Capture the cell that displays the provided text and extract its [X, Y] central coordinate. 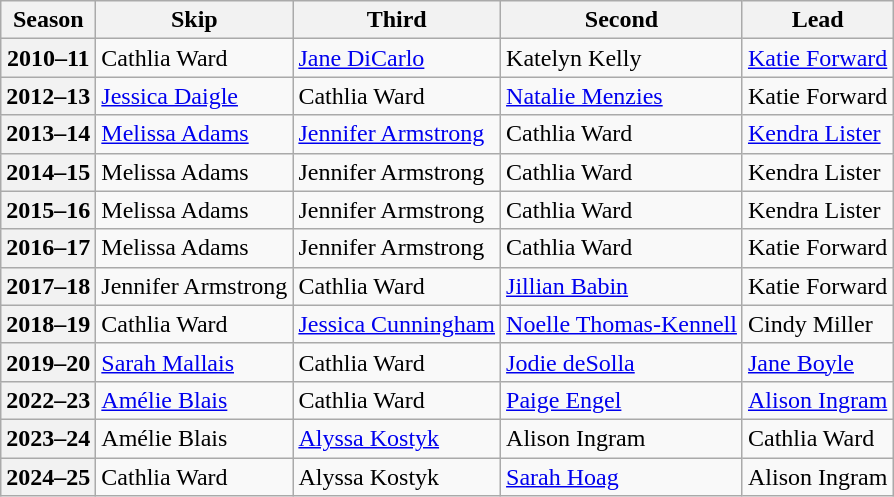
Jane Boyle [817, 362]
2024–25 [48, 477]
Jane DiCarlo [397, 58]
Cindy Miller [817, 324]
Sarah Hoag [622, 477]
2023–24 [48, 438]
2018–19 [48, 324]
Second [622, 20]
Jodie deSolla [622, 362]
Noelle Thomas-Kennell [622, 324]
Paige Engel [622, 400]
Jillian Babin [622, 286]
Natalie Menzies [622, 96]
Lead [817, 20]
2013–14 [48, 134]
Katelyn Kelly [622, 58]
Season [48, 20]
2010–11 [48, 58]
Jessica Daigle [194, 96]
Skip [194, 20]
2016–17 [48, 248]
2019–20 [48, 362]
Sarah Mallais [194, 362]
2015–16 [48, 210]
Jessica Cunningham [397, 324]
Third [397, 20]
2017–18 [48, 286]
2012–13 [48, 96]
2014–15 [48, 172]
2022–23 [48, 400]
